Return [X, Y] of the center of cell containing provided text 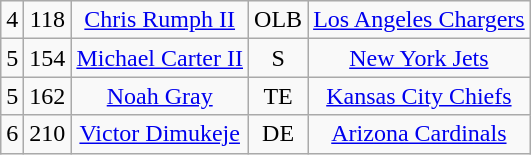
Michael Carter II [160, 58]
154 [48, 58]
Noah Gray [160, 96]
210 [48, 134]
4 [12, 20]
Arizona Cardinals [420, 134]
6 [12, 134]
Victor Dimukeje [160, 134]
New York Jets [420, 58]
DE [278, 134]
162 [48, 96]
Los Angeles Chargers [420, 20]
Kansas City Chiefs [420, 96]
S [278, 58]
118 [48, 20]
TE [278, 96]
OLB [278, 20]
Chris Rumph II [160, 20]
